Scan for the cell matching the given text and deliver its (X, Y) coordinate at center. 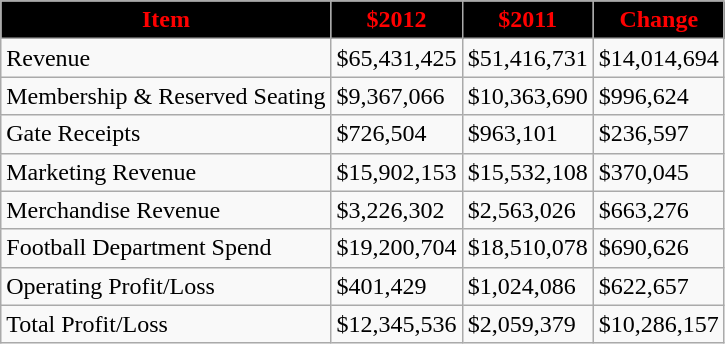
$2,059,379 (528, 324)
$622,657 (658, 286)
Item (166, 20)
$726,504 (396, 134)
$963,101 (528, 134)
$10,286,157 (658, 324)
Total Profit/Loss (166, 324)
$51,416,731 (528, 58)
$2,563,026 (528, 210)
Football Department Spend (166, 248)
Gate Receipts (166, 134)
$15,532,108 (528, 172)
$18,510,078 (528, 248)
$690,626 (658, 248)
$996,624 (658, 96)
Marketing Revenue (166, 172)
$2012 (396, 20)
$236,597 (658, 134)
$14,014,694 (658, 58)
Membership & Reserved Seating (166, 96)
Revenue (166, 58)
$19,200,704 (396, 248)
$2011 (528, 20)
Change (658, 20)
$3,226,302 (396, 210)
$9,367,066 (396, 96)
Operating Profit/Loss (166, 286)
$65,431,425 (396, 58)
Merchandise Revenue (166, 210)
$663,276 (658, 210)
$370,045 (658, 172)
$1,024,086 (528, 286)
$12,345,536 (396, 324)
$15,902,153 (396, 172)
$10,363,690 (528, 96)
$401,429 (396, 286)
